From the cell containing the given text, extract its center point as (x, y) coordinate. 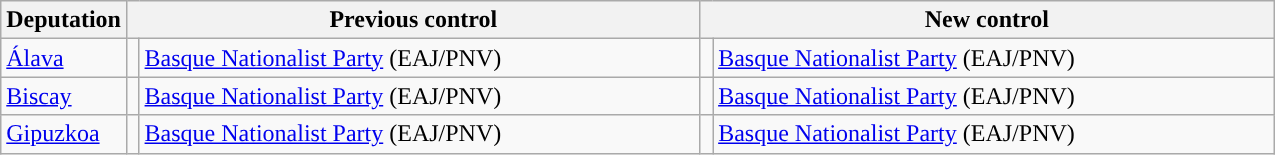
Álava (64, 58)
New control (987, 20)
Biscay (64, 96)
Gipuzkoa (64, 134)
Deputation (64, 20)
Previous control (413, 20)
